Find where the given text appears and provide that cell's center as [x, y] coordinate. 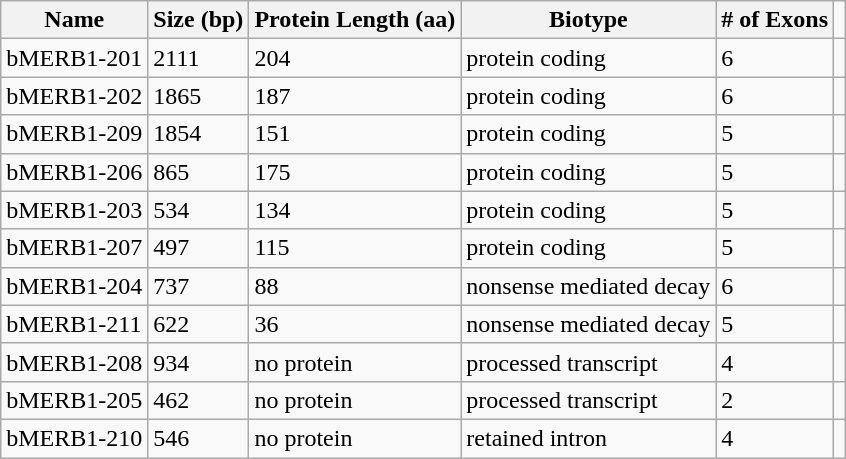
204 [355, 58]
Size (bp) [198, 20]
934 [198, 362]
115 [355, 248]
36 [355, 324]
2111 [198, 58]
bMERB1-209 [74, 134]
Biotype [588, 20]
# of Exons [775, 20]
622 [198, 324]
737 [198, 286]
1865 [198, 96]
bMERB1-206 [74, 172]
bMERB1-211 [74, 324]
bMERB1-205 [74, 400]
151 [355, 134]
bMERB1-202 [74, 96]
187 [355, 96]
462 [198, 400]
175 [355, 172]
retained intron [588, 438]
497 [198, 248]
88 [355, 286]
865 [198, 172]
Protein Length (aa) [355, 20]
bMERB1-203 [74, 210]
bMERB1-201 [74, 58]
bMERB1-208 [74, 362]
2 [775, 400]
bMERB1-207 [74, 248]
534 [198, 210]
bMERB1-210 [74, 438]
134 [355, 210]
bMERB1-204 [74, 286]
Name [74, 20]
546 [198, 438]
1854 [198, 134]
